Locate the cell with the specified text and output its (x, y) center coordinate. 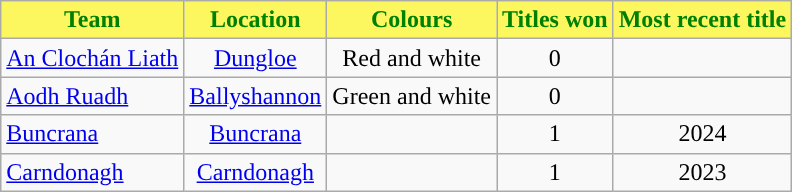
Red and white (412, 58)
Team (92, 20)
Green and white (412, 96)
Most recent title (702, 20)
Dungloe (256, 58)
2023 (702, 172)
2024 (702, 134)
Aodh Ruadh (92, 96)
Location (256, 20)
Colours (412, 20)
An Clochán Liath (92, 58)
Titles won (554, 20)
Ballyshannon (256, 96)
